Identify which cell holds the provided text, then report its (x, y) central coordinate. 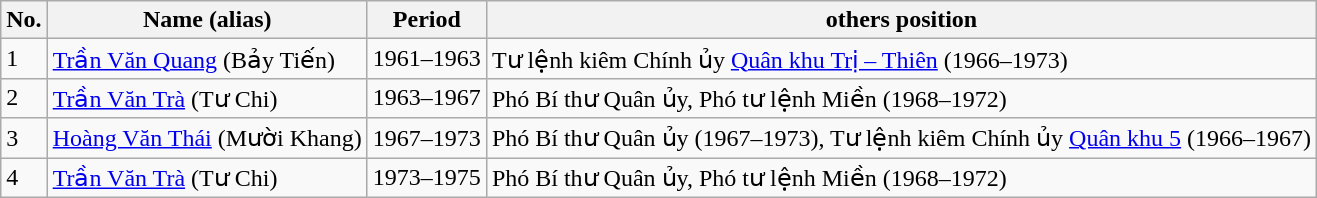
Phó Bí thư Quân ủy (1967–1973), Tư lệnh kiêm Chính ủy Quân khu 5 (1966–1967) (901, 138)
others position (901, 20)
4 (24, 178)
1963–1967 (426, 98)
Trần Văn Quang (Bảy Tiến) (207, 59)
1961–1963 (426, 59)
Period (426, 20)
Hoàng Văn Thái (Mười Khang) (207, 138)
2 (24, 98)
No. (24, 20)
3 (24, 138)
1967–1973 (426, 138)
1 (24, 59)
Name (alias) (207, 20)
Tư lệnh kiêm Chính ủy Quân khu Trị – Thiên (1966–1973) (901, 59)
1973–1975 (426, 178)
